Detect which cell encompasses the target text, then output its [X, Y] center coordinate. 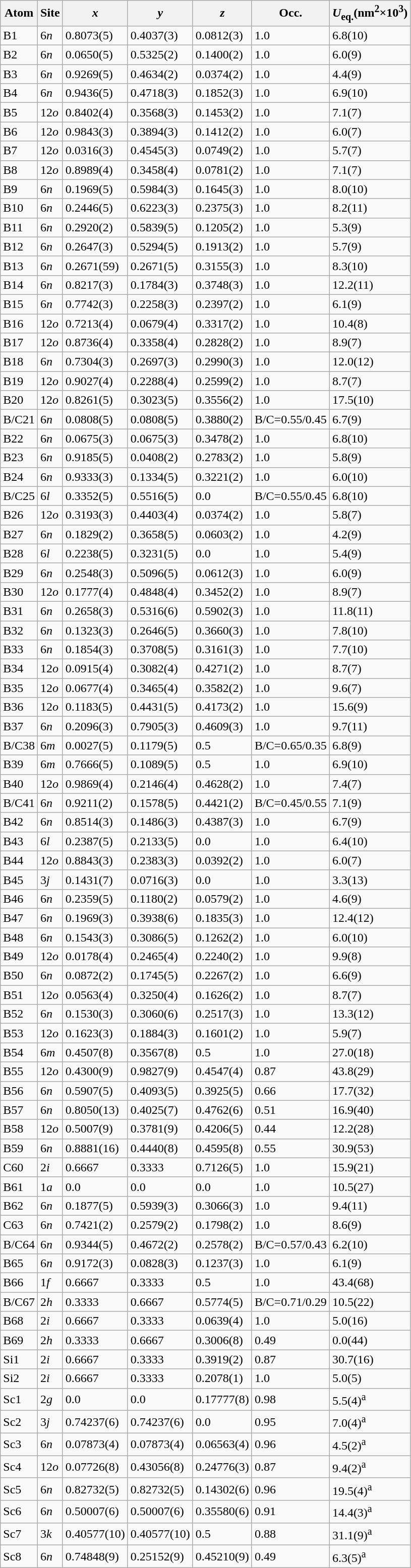
x [95, 13]
0.0563(4) [95, 995]
B6 [19, 132]
B59 [19, 1148]
30.9(53) [370, 1148]
B/C21 [19, 419]
0.8073(5) [95, 36]
0.4440(8) [160, 1148]
B29 [19, 573]
0.5096(5) [160, 573]
8.2(11) [370, 208]
0.8843(3) [95, 860]
0.5316(6) [160, 611]
0.51 [290, 1110]
B26 [19, 515]
B20 [19, 400]
0.1623(3) [95, 1033]
B14 [19, 285]
B9 [19, 189]
0.07726(8) [95, 1467]
0.1453(2) [222, 112]
0.1829(2) [95, 534]
9.9(8) [370, 957]
0.5939(3) [160, 1206]
0.1645(3) [222, 189]
B17 [19, 343]
B65 [19, 1264]
0.43056(8) [160, 1467]
0.4609(3) [222, 726]
B22 [19, 438]
19.5(4)a [370, 1489]
0.1400(2) [222, 55]
0.1543(3) [95, 937]
0.2671(59) [95, 266]
0.3880(2) [222, 419]
0.5325(2) [160, 55]
17.7(32) [370, 1091]
5.7(9) [370, 246]
3k [50, 1534]
0.5007(9) [95, 1129]
5.3(9) [370, 227]
3.3(13) [370, 880]
0.3221(2) [222, 477]
0.4848(4) [160, 592]
0.9172(3) [95, 1264]
B54 [19, 1052]
B/C64 [19, 1244]
0.0749(2) [222, 151]
0.2646(5) [160, 631]
0.4595(8) [222, 1148]
0.1601(2) [222, 1033]
0.2387(5) [95, 841]
Occ. [290, 13]
Sc4 [19, 1467]
7.0(4)a [370, 1422]
0.2783(2) [222, 458]
12.2(11) [370, 285]
0.4672(2) [160, 1244]
0.0027(5) [95, 745]
10.5(22) [370, 1302]
0.3458(4) [160, 170]
0.95 [290, 1422]
B34 [19, 669]
0.8261(5) [95, 400]
0.3060(6) [160, 1014]
0.1745(5) [160, 976]
B16 [19, 324]
Sc1 [19, 1399]
0.2258(3) [160, 304]
B55 [19, 1072]
B/C67 [19, 1302]
9.4(11) [370, 1206]
0.3919(2) [222, 1359]
0.9027(4) [95, 381]
0.3478(2) [222, 438]
0.4547(4) [222, 1072]
5.5(4)a [370, 1399]
0.2579(2) [160, 1225]
5.8(7) [370, 515]
0.1884(3) [160, 1033]
13.3(12) [370, 1014]
B45 [19, 880]
0.66 [290, 1091]
0.2383(3) [160, 860]
Ueq.(nm2×103) [370, 13]
Si1 [19, 1359]
0.1798(2) [222, 1225]
0.1877(5) [95, 1206]
B50 [19, 976]
B57 [19, 1110]
0.1089(5) [160, 765]
B7 [19, 151]
7.8(10) [370, 631]
0.2359(5) [95, 899]
0.8989(4) [95, 170]
B53 [19, 1033]
0.0316(3) [95, 151]
B31 [19, 611]
0.3567(8) [160, 1052]
B/C=0.45/0.55 [290, 803]
0.1913(2) [222, 246]
0.9211(2) [95, 803]
B4 [19, 93]
0.3660(3) [222, 631]
0.3465(4) [160, 688]
0.0603(2) [222, 534]
0.9869(4) [95, 784]
0.8050(13) [95, 1110]
B69 [19, 1340]
0.3781(9) [160, 1129]
14.4(3)a [370, 1512]
0.1323(3) [95, 631]
0.0650(5) [95, 55]
0.9344(5) [95, 1244]
0.17777(8) [222, 1399]
Sc5 [19, 1489]
0.1784(3) [160, 285]
0.7304(3) [95, 362]
0.6223(3) [160, 208]
0.3658(5) [160, 534]
0.4762(6) [222, 1110]
0.1626(2) [222, 995]
0.3452(2) [222, 592]
15.9(21) [370, 1167]
0.2288(4) [160, 381]
B15 [19, 304]
17.5(10) [370, 400]
27.0(18) [370, 1052]
9.4(2)a [370, 1467]
Sc7 [19, 1534]
B19 [19, 381]
2g [50, 1399]
B27 [19, 534]
5.0(5) [370, 1378]
0.9827(9) [160, 1072]
B52 [19, 1014]
4.4(9) [370, 74]
4.6(9) [370, 899]
0.4421(2) [222, 803]
B56 [19, 1091]
B48 [19, 937]
0.45210(9) [222, 1556]
0.3193(3) [95, 515]
5.8(9) [370, 458]
0.2465(4) [160, 957]
B/C41 [19, 803]
0.1262(2) [222, 937]
0.3582(2) [222, 688]
5.4(9) [370, 553]
B/C38 [19, 745]
B43 [19, 841]
0.3155(3) [222, 266]
0.88 [290, 1534]
0.91 [290, 1512]
B44 [19, 860]
8.6(9) [370, 1225]
0.7421(2) [95, 1225]
0.1237(3) [222, 1264]
6.3(5)a [370, 1556]
B68 [19, 1321]
0.4271(2) [222, 669]
4.5(2)a [370, 1445]
0.8881(16) [95, 1148]
10.4(8) [370, 324]
0.3568(3) [160, 112]
B36 [19, 707]
0.0828(3) [160, 1264]
B3 [19, 74]
0.4173(2) [222, 707]
Sc6 [19, 1512]
0.8217(3) [95, 285]
B42 [19, 822]
0.24776(3) [222, 1467]
B33 [19, 650]
B61 [19, 1186]
0.44 [290, 1129]
8.3(10) [370, 266]
0.3894(3) [160, 132]
0.5907(5) [95, 1091]
30.7(16) [370, 1359]
B46 [19, 899]
7.7(10) [370, 650]
0.4025(7) [160, 1110]
0.2446(5) [95, 208]
0.1852(3) [222, 93]
B35 [19, 688]
0.7905(3) [160, 726]
0.5839(5) [160, 227]
0.0392(2) [222, 860]
0.3161(3) [222, 650]
0.3086(5) [160, 937]
B13 [19, 266]
0.2578(2) [222, 1244]
0.1486(3) [160, 822]
31.1(9)a [370, 1534]
0.0178(4) [95, 957]
0.3556(2) [222, 400]
B30 [19, 592]
C63 [19, 1225]
0.2671(5) [160, 266]
5.0(16) [370, 1321]
12.0(12) [370, 362]
0.9843(3) [95, 132]
0.2240(2) [222, 957]
0.4718(3) [160, 93]
B62 [19, 1206]
0.14302(6) [222, 1489]
0.1854(3) [95, 650]
Site [50, 13]
Atom [19, 13]
0.3023(5) [160, 400]
0.4431(5) [160, 707]
0.0639(4) [222, 1321]
0.1334(5) [160, 477]
0.1412(2) [222, 132]
0.2658(3) [95, 611]
0.5516(5) [160, 496]
0.2397(2) [222, 304]
0.3006(8) [222, 1340]
0.2647(3) [95, 246]
Sc2 [19, 1422]
0.0677(4) [95, 688]
6.8(9) [370, 745]
43.8(29) [370, 1072]
0.4634(2) [160, 74]
0.4403(4) [160, 515]
0.4037(3) [160, 36]
0.0872(2) [95, 976]
0.7666(5) [95, 765]
0.4507(8) [95, 1052]
0.25152(9) [160, 1556]
0.8402(4) [95, 112]
B/C=0.65/0.35 [290, 745]
12.4(12) [370, 918]
0.2990(3) [222, 362]
0.0915(4) [95, 669]
0.3708(5) [160, 650]
0.0612(3) [222, 573]
B8 [19, 170]
9.7(11) [370, 726]
0.1205(2) [222, 227]
B40 [19, 784]
0.1969(5) [95, 189]
B28 [19, 553]
0.4206(5) [222, 1129]
B37 [19, 726]
0.2697(3) [160, 362]
0.2548(3) [95, 573]
9.6(7) [370, 688]
Sc3 [19, 1445]
0.5294(5) [160, 246]
0.2096(3) [95, 726]
0.3938(6) [160, 918]
0.2267(2) [222, 976]
0.0781(2) [222, 170]
0.2078(1) [222, 1378]
0.1183(5) [95, 707]
0.3748(3) [222, 285]
C60 [19, 1167]
12.2(28) [370, 1129]
16.9(40) [370, 1110]
0.4300(9) [95, 1072]
0.5902(3) [222, 611]
0.3250(4) [160, 995]
5.9(7) [370, 1033]
0.1179(5) [160, 745]
0.1431(7) [95, 880]
0.4093(5) [160, 1091]
z [222, 13]
0.7126(5) [222, 1167]
0.2146(4) [160, 784]
B1 [19, 36]
0.3352(5) [95, 496]
0.98 [290, 1399]
11.8(11) [370, 611]
0.4545(3) [160, 151]
0.9185(5) [95, 458]
B32 [19, 631]
0.2599(2) [222, 381]
0.3082(4) [160, 669]
0.9333(3) [95, 477]
y [160, 13]
6.2(10) [370, 1244]
0.0(44) [370, 1340]
1f [50, 1283]
B58 [19, 1129]
43.4(68) [370, 1283]
0.4387(3) [222, 822]
0.0408(2) [160, 458]
0.7213(4) [95, 324]
0.3925(5) [222, 1091]
B47 [19, 918]
0.8736(4) [95, 343]
0.55 [290, 1148]
0.3066(3) [222, 1206]
0.0579(2) [222, 899]
B18 [19, 362]
0.2375(3) [222, 208]
0.1835(3) [222, 918]
7.4(7) [370, 784]
0.3231(5) [160, 553]
0.3317(2) [222, 324]
Sc8 [19, 1556]
8.0(10) [370, 189]
10.5(27) [370, 1186]
1a [50, 1186]
0.9269(5) [95, 74]
0.0679(4) [160, 324]
0.3358(4) [160, 343]
0.9436(5) [95, 93]
0.5774(5) [222, 1302]
0.1180(2) [160, 899]
B12 [19, 246]
B5 [19, 112]
6.4(10) [370, 841]
0.5984(3) [160, 189]
0.74848(9) [95, 1556]
B24 [19, 477]
0.1777(4) [95, 592]
0.0812(3) [222, 36]
B51 [19, 995]
0.2920(2) [95, 227]
Si2 [19, 1378]
0.7742(3) [95, 304]
15.6(9) [370, 707]
B2 [19, 55]
0.8514(3) [95, 822]
0.2238(5) [95, 553]
0.2517(3) [222, 1014]
0.06563(4) [222, 1445]
B10 [19, 208]
0.1530(3) [95, 1014]
B/C=0.57/0.43 [290, 1244]
B11 [19, 227]
0.35580(6) [222, 1512]
B23 [19, 458]
B39 [19, 765]
4.2(9) [370, 534]
0.1578(5) [160, 803]
B49 [19, 957]
7.1(9) [370, 803]
0.1969(3) [95, 918]
B/C=0.71/0.29 [290, 1302]
0.0716(3) [160, 880]
0.2133(5) [160, 841]
B/C25 [19, 496]
6.6(9) [370, 976]
0.2828(2) [222, 343]
5.7(7) [370, 151]
0.4628(2) [222, 784]
B66 [19, 1283]
